Return (X, Y) of the center of cell containing provided text 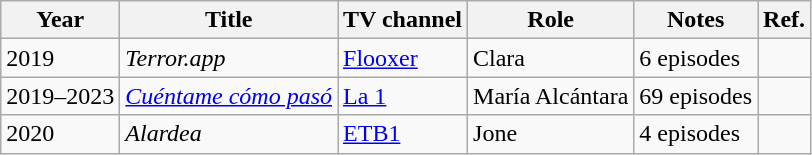
2019 (60, 58)
TV channel (403, 20)
Year (60, 20)
ETB1 (403, 134)
María Alcántara (551, 96)
Role (551, 20)
2019–2023 (60, 96)
Alardea (229, 134)
69 episodes (696, 96)
Clara (551, 58)
2020 (60, 134)
4 episodes (696, 134)
Cuéntame cómo pasó (229, 96)
Terror.app (229, 58)
La 1 (403, 96)
Jone (551, 134)
Flooxer (403, 58)
Title (229, 20)
6 episodes (696, 58)
Ref. (784, 20)
Notes (696, 20)
